Determine the [X, Y] coordinate at the center of the cell enclosing the given text.  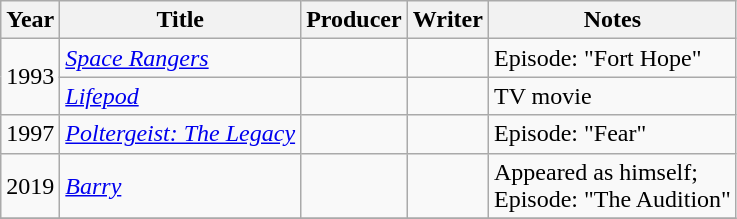
1997 [30, 134]
Lifepod [180, 96]
Appeared as himself;Episode: "The Audition" [612, 186]
Barry [180, 186]
Year [30, 20]
TV movie [612, 96]
Title [180, 20]
Space Rangers [180, 58]
Writer [448, 20]
Notes [612, 20]
Poltergeist: The Legacy [180, 134]
Episode: "Fort Hope" [612, 58]
Producer [354, 20]
Episode: "Fear" [612, 134]
2019 [30, 186]
1993 [30, 77]
